From the cell containing the given text, extract its center point as (X, Y) coordinate. 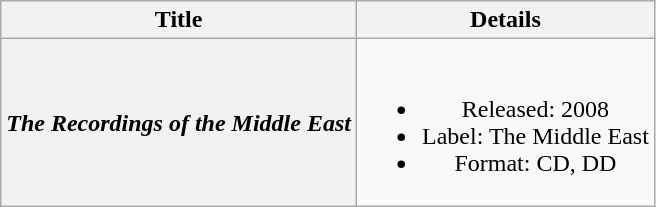
Details (505, 20)
Released: 2008Label: The Middle EastFormat: CD, DD (505, 122)
The Recordings of the Middle East (179, 122)
Title (179, 20)
